For the text-containing cell, return its midpoint in (X, Y) coordinate format. 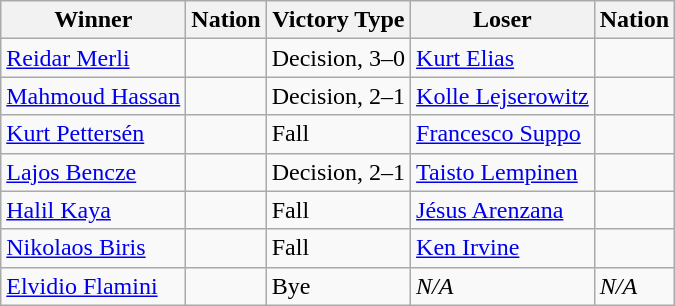
Decision, 3–0 (338, 58)
Jésus Arenzana (503, 210)
Lajos Bencze (94, 172)
Reidar Merli (94, 58)
Bye (338, 286)
Loser (503, 20)
Halil Kaya (94, 210)
Ken Irvine (503, 248)
Kurt Elias (503, 58)
Taisto Lempinen (503, 172)
Elvidio Flamini (94, 286)
Francesco Suppo (503, 134)
Nikolaos Biris (94, 248)
Victory Type (338, 20)
Winner (94, 20)
Mahmoud Hassan (94, 96)
Kolle Lejserowitz (503, 96)
Kurt Pettersén (94, 134)
